From the cell containing the given text, extract its center point as (X, Y) coordinate. 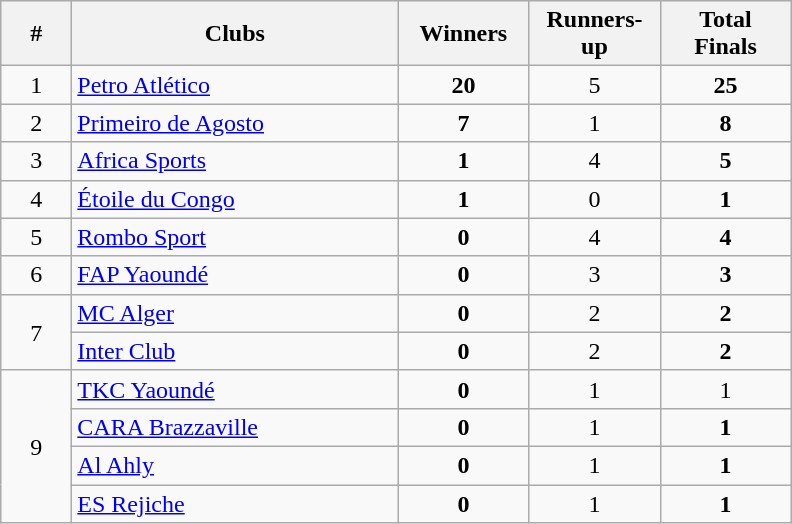
Clubs (235, 34)
Petro Atlético (235, 85)
9 (36, 446)
25 (726, 85)
ES Rejiche (235, 503)
# (36, 34)
Winners (464, 34)
MC Alger (235, 313)
CARA Brazzaville (235, 427)
Total Finals (726, 34)
6 (36, 275)
Rombo Sport (235, 237)
TKC Yaoundé (235, 389)
Étoile du Congo (235, 199)
FAP Yaoundé (235, 275)
Africa Sports (235, 161)
8 (726, 123)
Runners-up (594, 34)
Al Ahly (235, 465)
Primeiro de Agosto (235, 123)
20 (464, 85)
Inter Club (235, 351)
